Locate the cell with the specified text and output its [x, y] center coordinate. 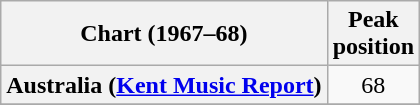
Chart (1967–68) [164, 34]
Peakposition [373, 34]
Australia (Kent Music Report) [164, 85]
68 [373, 85]
